Pinpoint the cell where the given text exists, returning its (X, Y) midpoint coordinate. 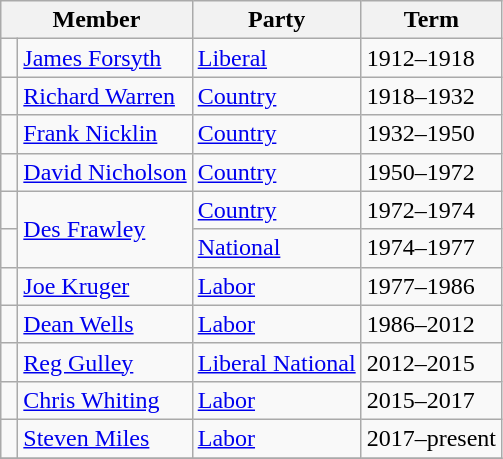
2015–2017 (431, 400)
Term (431, 20)
Des Frawley (105, 229)
1986–2012 (431, 324)
Frank Nicklin (105, 134)
Dean Wells (105, 324)
2017–present (431, 438)
1977–1986 (431, 286)
Liberal National (276, 362)
1950–1972 (431, 172)
Liberal (276, 58)
James Forsyth (105, 58)
Richard Warren (105, 96)
1912–1918 (431, 58)
National (276, 248)
Chris Whiting (105, 400)
1918–1932 (431, 96)
2012–2015 (431, 362)
Member (96, 20)
1972–1974 (431, 210)
1974–1977 (431, 248)
1932–1950 (431, 134)
David Nicholson (105, 172)
Reg Gulley (105, 362)
Joe Kruger (105, 286)
Steven Miles (105, 438)
Party (276, 20)
